From the cell containing the given text, extract its center point as (x, y) coordinate. 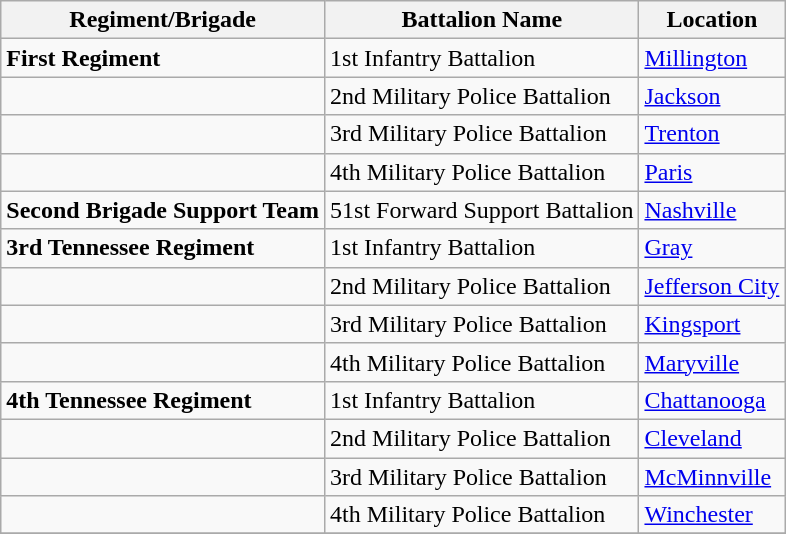
51st Forward Support Battalion (482, 210)
Battalion Name (482, 20)
Nashville (712, 210)
Location (712, 20)
Cleveland (712, 438)
Paris (712, 172)
First Regiment (163, 58)
McMinnville (712, 477)
Kingsport (712, 324)
Jackson (712, 96)
Chattanooga (712, 400)
Millington (712, 58)
Jefferson City (712, 286)
3rd Tennessee Regiment (163, 248)
Trenton (712, 134)
Winchester (712, 515)
Regiment/Brigade (163, 20)
Maryville (712, 362)
Second Brigade Support Team (163, 210)
4th Tennessee Regiment (163, 400)
Gray (712, 248)
